From the cell containing the given text, extract its center point as (x, y) coordinate. 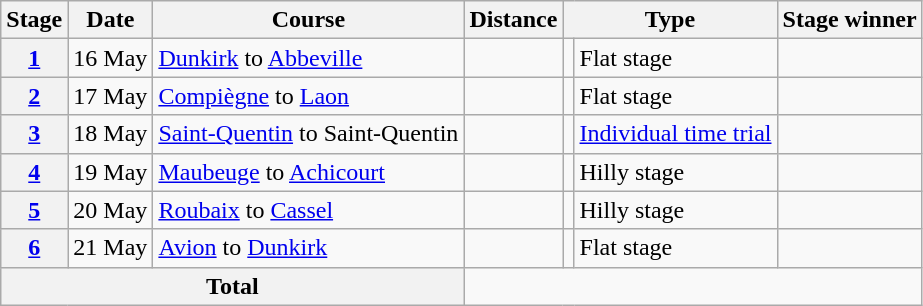
3 (34, 134)
Roubaix to Cassel (308, 210)
6 (34, 248)
2 (34, 96)
Dunkirk to Abbeville (308, 58)
17 May (110, 96)
1 (34, 58)
Compiègne to Laon (308, 96)
5 (34, 210)
16 May (110, 58)
Individual time trial (676, 134)
Course (308, 20)
20 May (110, 210)
Stage (34, 20)
21 May (110, 248)
Type (670, 20)
Saint-Quentin to Saint-Quentin (308, 134)
19 May (110, 172)
Maubeuge to Achicourt (308, 172)
Total (232, 286)
18 May (110, 134)
4 (34, 172)
Date (110, 20)
Avion to Dunkirk (308, 248)
Distance (514, 20)
Stage winner (850, 20)
